Provide the [X, Y] coordinate of the cell's center where the given text is located.  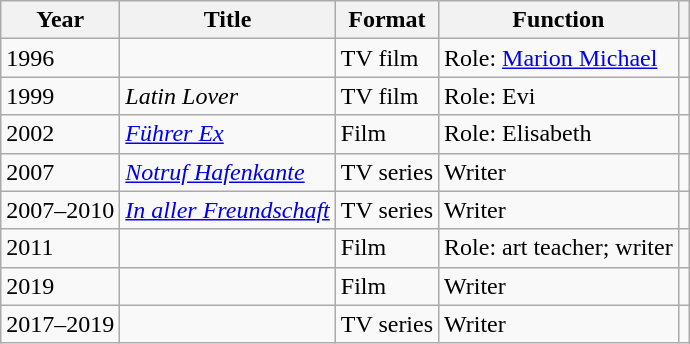
Role: art teacher; writer [559, 248]
1996 [60, 58]
2011 [60, 248]
Führer Ex [228, 134]
Role: Elisabeth [559, 134]
2019 [60, 286]
Notruf Hafenkante [228, 172]
2002 [60, 134]
Role: Evi [559, 96]
Year [60, 20]
Format [386, 20]
Role: Marion Michael [559, 58]
2007–2010 [60, 210]
Title [228, 20]
In aller Freundschaft [228, 210]
Function [559, 20]
2017–2019 [60, 324]
2007 [60, 172]
Latin Lover [228, 96]
1999 [60, 96]
